From the cell containing the given text, extract its center point as (x, y) coordinate. 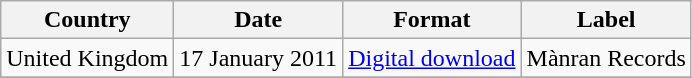
Mànran Records (606, 58)
Digital download (432, 58)
Country (88, 20)
Date (258, 20)
Format (432, 20)
United Kingdom (88, 58)
17 January 2011 (258, 58)
Label (606, 20)
